Output the (X, Y) coordinate of the center of the cell containing the given text.  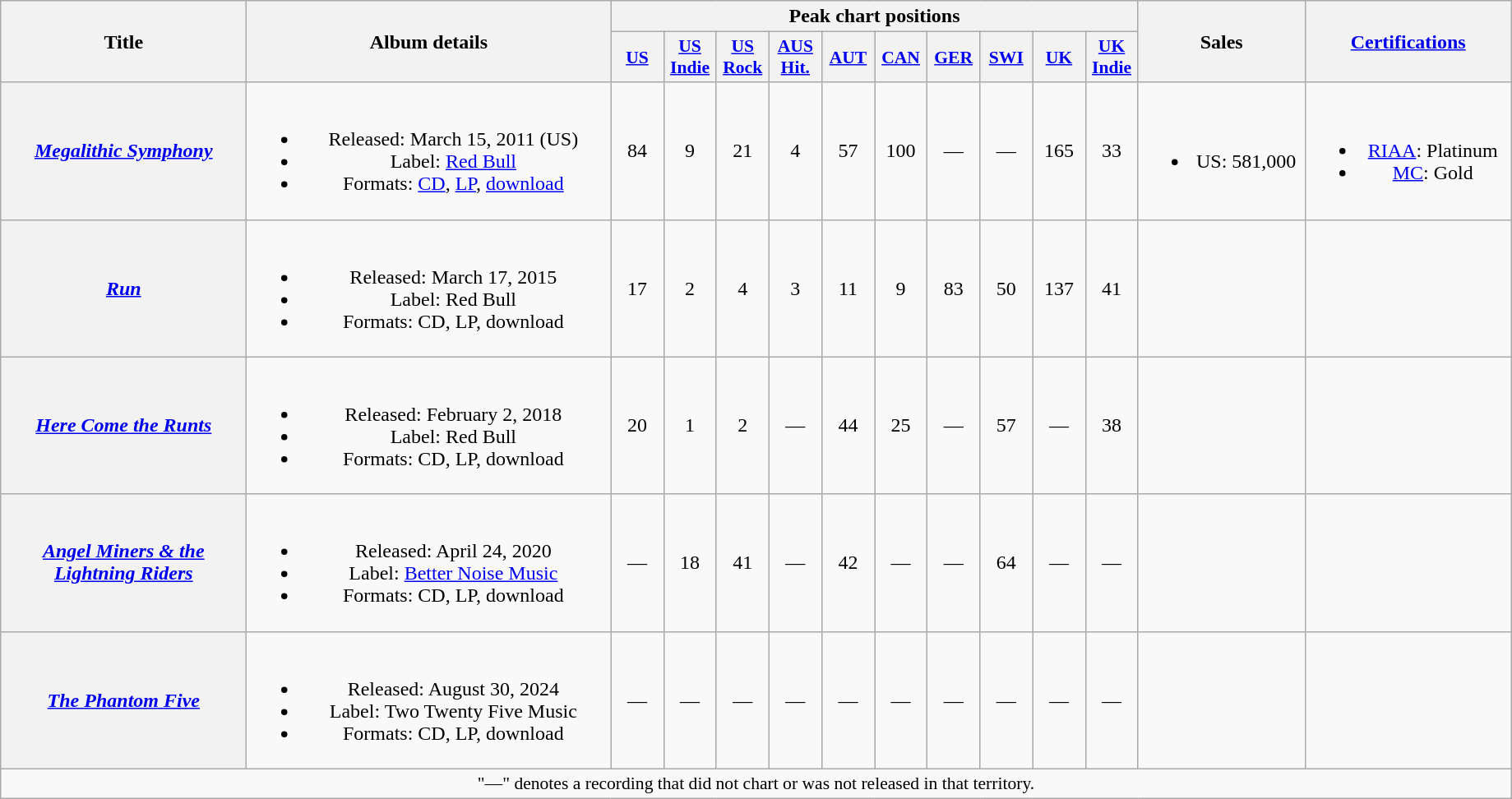
83 (954, 288)
AUT (848, 58)
Album details (429, 41)
CAN (901, 58)
AUSHit. (795, 58)
SWI (1006, 58)
Sales (1222, 41)
25 (901, 426)
US (637, 58)
Run (123, 288)
84 (637, 151)
US: 581,000 (1222, 151)
Released: August 30, 2024Label: Two Twenty Five MusicFormats: CD, LP, download (429, 700)
Released: February 2, 2018Label: Red BullFormats: CD, LP, download (429, 426)
11 (848, 288)
50 (1006, 288)
Certifications (1408, 41)
1 (690, 426)
21 (742, 151)
64 (1006, 562)
UKIndie (1112, 58)
USRock (742, 58)
RIAA: PlatinumMC: Gold (1408, 151)
Released: March 17, 2015Label: Red BullFormats: CD, LP, download (429, 288)
Title (123, 41)
17 (637, 288)
USIndie (690, 58)
137 (1059, 288)
165 (1059, 151)
GER (954, 58)
38 (1112, 426)
Megalithic Symphony (123, 151)
UK (1059, 58)
44 (848, 426)
Released: March 15, 2011 (US)Label: Red BullFormats: CD, LP, download (429, 151)
"—" denotes a recording that did not chart or was not released in that territory. (756, 783)
100 (901, 151)
42 (848, 562)
The Phantom Five (123, 700)
Here Come the Runts (123, 426)
33 (1112, 151)
20 (637, 426)
Released: April 24, 2020Label: Better Noise MusicFormats: CD, LP, download (429, 562)
Angel Miners & the Lightning Riders (123, 562)
3 (795, 288)
18 (690, 562)
Peak chart positions (875, 16)
